From the cell containing the given text, extract its center point as [X, Y] coordinate. 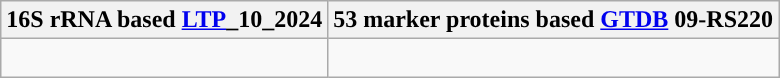
53 marker proteins based GTDB 09-RS220 [554, 20]
16S rRNA based LTP_10_2024 [164, 20]
